Return the (x, y) coordinate for the center point of the cell that contains the specified text.  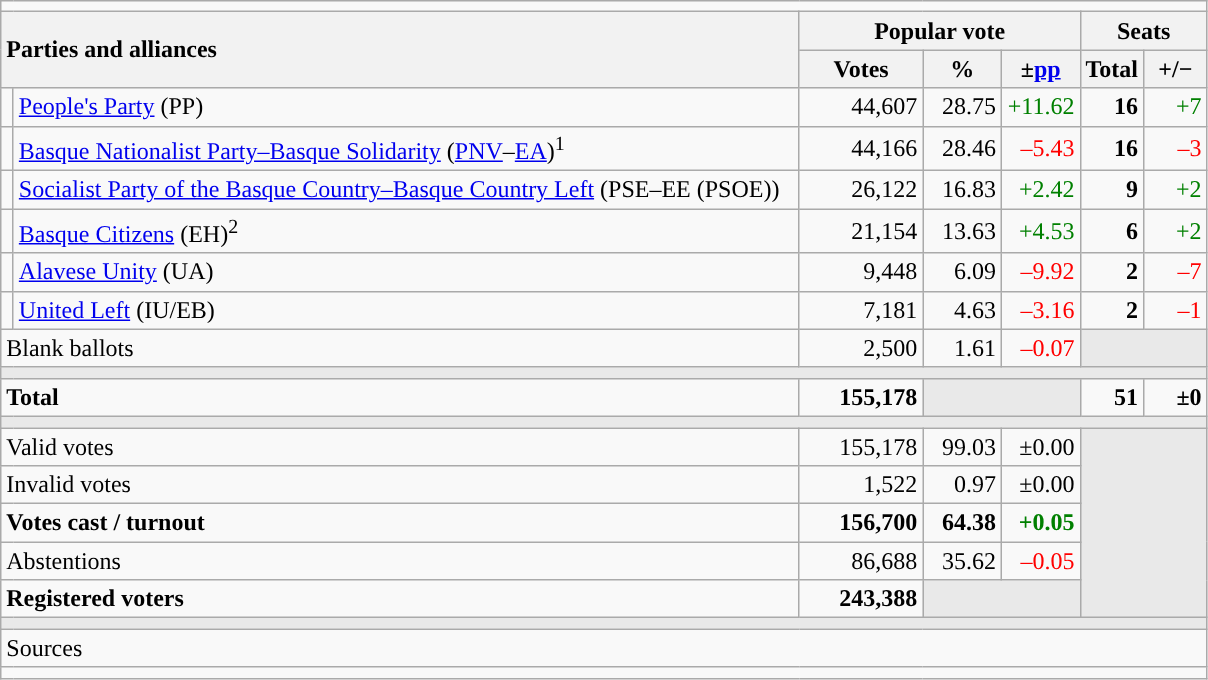
People's Party (PP) (406, 107)
Sources (604, 648)
Basque Citizens (EH)2 (406, 232)
+2.42 (1040, 190)
28.46 (962, 148)
243,388 (861, 599)
Popular vote (940, 31)
–3.16 (1040, 310)
35.62 (962, 561)
+4.53 (1040, 232)
Registered voters (400, 599)
1.61 (962, 348)
1,522 (861, 485)
44,166 (861, 148)
156,700 (861, 523)
6.09 (962, 272)
±0 (1176, 397)
Votes (861, 69)
–5.43 (1040, 148)
13.63 (962, 232)
21,154 (861, 232)
44,607 (861, 107)
+0.05 (1040, 523)
Valid votes (400, 447)
Basque Nationalist Party–Basque Solidarity (PNV–EA)1 (406, 148)
–0.07 (1040, 348)
64.38 (962, 523)
Seats (1144, 31)
±pp (1040, 69)
United Left (IU/EB) (406, 310)
16.83 (962, 190)
28.75 (962, 107)
7,181 (861, 310)
–1 (1176, 310)
Alavese Unity (UA) (406, 272)
51 (1112, 397)
Invalid votes (400, 485)
9 (1112, 190)
0.97 (962, 485)
2,500 (861, 348)
Abstentions (400, 561)
26,122 (861, 190)
–0.05 (1040, 561)
–7 (1176, 272)
–3 (1176, 148)
9,448 (861, 272)
4.63 (962, 310)
Blank ballots (400, 348)
+/− (1176, 69)
Votes cast / turnout (400, 523)
6 (1112, 232)
Socialist Party of the Basque Country–Basque Country Left (PSE–EE (PSOE)) (406, 190)
–9.92 (1040, 272)
+11.62 (1040, 107)
% (962, 69)
Parties and alliances (400, 50)
99.03 (962, 447)
+7 (1176, 107)
86,688 (861, 561)
